Search for the cell housing the specified text and yield its (x, y) center coordinate. 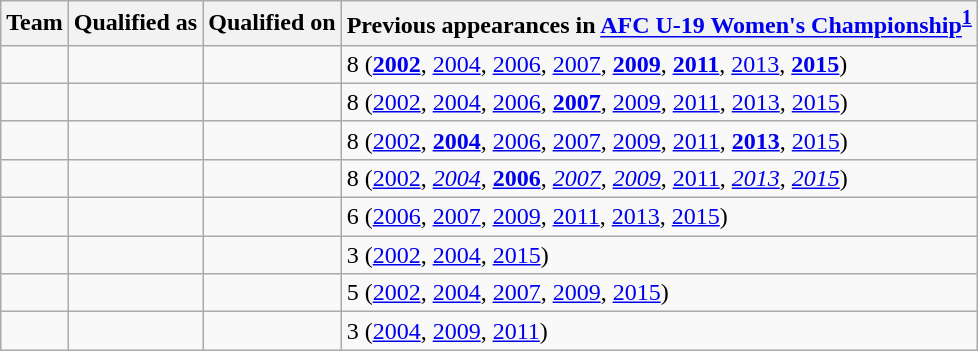
5 (2002, 2004, 2007, 2009, 2015) (659, 293)
3 (2002, 2004, 2015) (659, 255)
Team (35, 24)
Qualified as (135, 24)
6 (2006, 2007, 2009, 2011, 2013, 2015) (659, 217)
3 (2004, 2009, 2011) (659, 331)
Previous appearances in AFC U-19 Women's Championship1 (659, 24)
Qualified on (272, 24)
